From the cell containing the given text, extract its center point as (X, Y) coordinate. 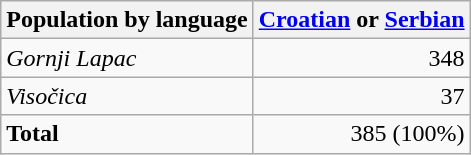
Total (127, 134)
Population by language (127, 20)
Visočica (127, 96)
385 (100%) (362, 134)
Gornji Lapac (127, 58)
Croatian or Serbian (362, 20)
37 (362, 96)
348 (362, 58)
